Find where the given text appears and provide that cell's center as (X, Y) coordinate. 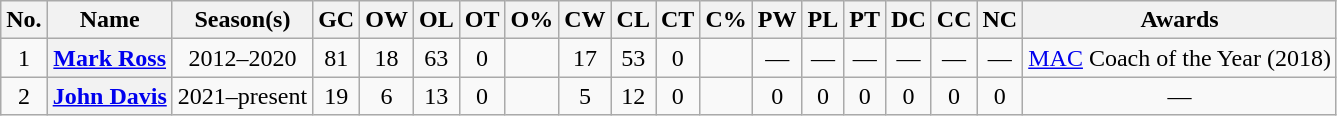
2 (24, 96)
Season(s) (242, 20)
CT (678, 20)
18 (387, 58)
2012–2020 (242, 58)
PT (865, 20)
2021–present (242, 96)
C% (726, 20)
5 (585, 96)
1 (24, 58)
63 (436, 58)
John Davis (110, 96)
GC (336, 20)
CC (954, 20)
MAC Coach of the Year (2018) (1180, 58)
Mark Ross (110, 58)
12 (633, 96)
CL (633, 20)
PL (823, 20)
6 (387, 96)
OW (387, 20)
PW (777, 20)
O% (532, 20)
Name (110, 20)
OT (482, 20)
NC (1000, 20)
17 (585, 58)
19 (336, 96)
53 (633, 58)
OL (436, 20)
DC (909, 20)
Awards (1180, 20)
81 (336, 58)
CW (585, 20)
13 (436, 96)
No. (24, 20)
